Search for the cell housing the specified text and yield its [x, y] center coordinate. 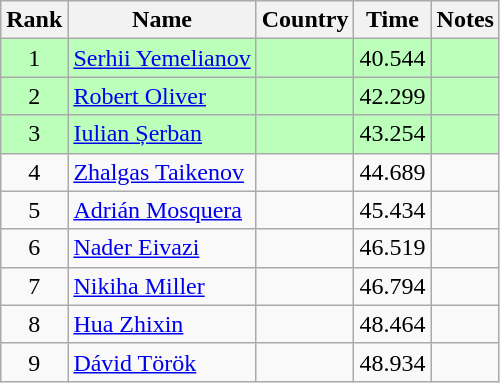
1 [34, 58]
Dávid Török [162, 362]
Serhii Yemelianov [162, 58]
Adrián Mosquera [162, 210]
Country [305, 20]
6 [34, 248]
Time [392, 20]
Robert Oliver [162, 96]
Hua Zhixin [162, 324]
Nikiha Miller [162, 286]
4 [34, 172]
Name [162, 20]
48.464 [392, 324]
43.254 [392, 134]
9 [34, 362]
5 [34, 210]
8 [34, 324]
Notes [465, 20]
46.794 [392, 286]
7 [34, 286]
40.544 [392, 58]
Iulian Șerban [162, 134]
42.299 [392, 96]
45.434 [392, 210]
Rank [34, 20]
48.934 [392, 362]
3 [34, 134]
Zhalgas Taikenov [162, 172]
44.689 [392, 172]
Nader Eivazi [162, 248]
46.519 [392, 248]
2 [34, 96]
